Search for the cell housing the specified text and yield its (X, Y) center coordinate. 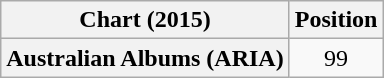
Chart (2015) (145, 20)
Australian Albums (ARIA) (145, 58)
99 (336, 58)
Position (336, 20)
